Identify which cell holds the provided text, then report its (X, Y) central coordinate. 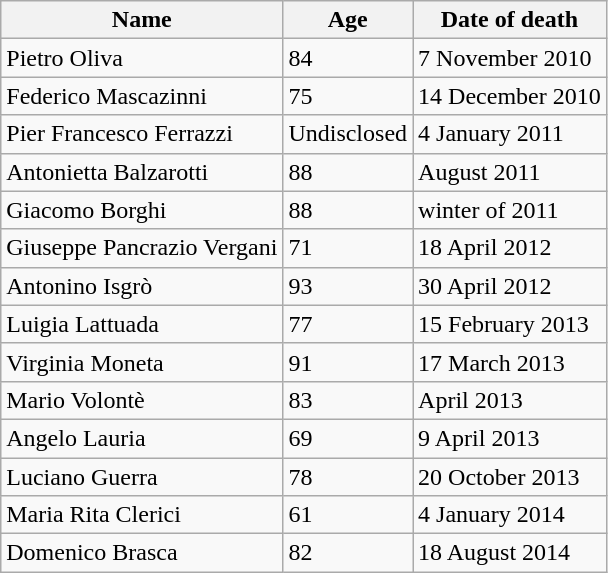
Luciano Guerra (142, 477)
69 (348, 438)
Antonietta Balzarotti (142, 172)
Age (348, 20)
Antonino Isgrò (142, 286)
78 (348, 477)
20 October 2013 (510, 477)
Giuseppe Pancrazio Vergani (142, 248)
61 (348, 515)
Maria Rita Clerici (142, 515)
17 March 2013 (510, 362)
Federico Mascazinni (142, 96)
Name (142, 20)
Pier Francesco Ferrazzi (142, 134)
30 April 2012 (510, 286)
Undisclosed (348, 134)
April 2013 (510, 400)
4 January 2011 (510, 134)
82 (348, 553)
winter of 2011 (510, 210)
18 April 2012 (510, 248)
93 (348, 286)
4 January 2014 (510, 515)
Luigia Lattuada (142, 324)
Giacomo Borghi (142, 210)
August 2011 (510, 172)
18 August 2014 (510, 553)
14 December 2010 (510, 96)
Pietro Oliva (142, 58)
15 February 2013 (510, 324)
Date of death (510, 20)
Mario Volontè (142, 400)
Angelo Lauria (142, 438)
Virginia Moneta (142, 362)
91 (348, 362)
77 (348, 324)
7 November 2010 (510, 58)
84 (348, 58)
71 (348, 248)
9 April 2013 (510, 438)
Domenico Brasca (142, 553)
75 (348, 96)
83 (348, 400)
